Determine the (X, Y) coordinate at the center of the cell enclosing the given text.  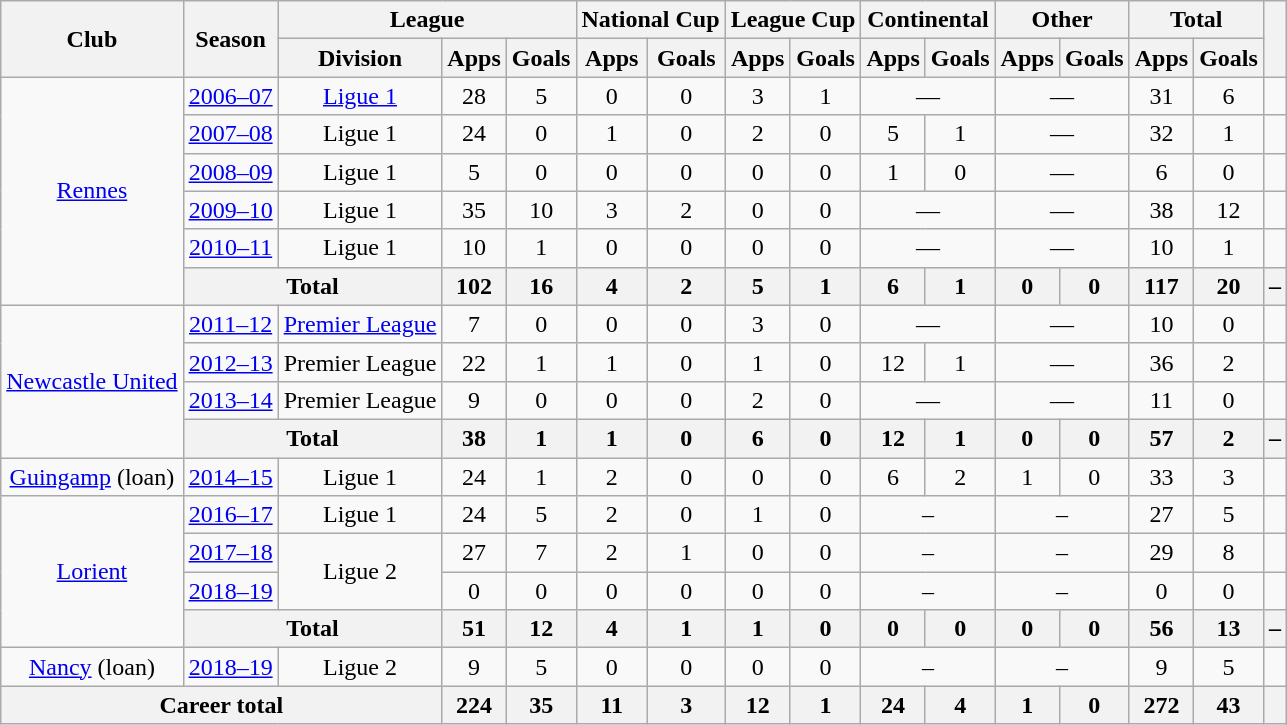
National Cup (650, 20)
22 (474, 362)
43 (1229, 705)
Nancy (loan) (92, 667)
16 (541, 286)
36 (1161, 362)
224 (474, 705)
8 (1229, 553)
League (427, 20)
56 (1161, 629)
2014–15 (230, 477)
2016–17 (230, 515)
Newcastle United (92, 381)
2012–13 (230, 362)
2006–07 (230, 96)
Lorient (92, 572)
28 (474, 96)
51 (474, 629)
Continental (928, 20)
57 (1161, 438)
29 (1161, 553)
2013–14 (230, 400)
Other (1062, 20)
League Cup (793, 20)
2017–18 (230, 553)
117 (1161, 286)
Season (230, 39)
102 (474, 286)
2011–12 (230, 324)
Division (360, 58)
33 (1161, 477)
Career total (222, 705)
2007–08 (230, 134)
272 (1161, 705)
2009–10 (230, 210)
32 (1161, 134)
2010–11 (230, 248)
2008–09 (230, 172)
31 (1161, 96)
Rennes (92, 191)
13 (1229, 629)
Club (92, 39)
20 (1229, 286)
Guingamp (loan) (92, 477)
